Output the (x, y) coordinate of the center of the cell containing the given text.  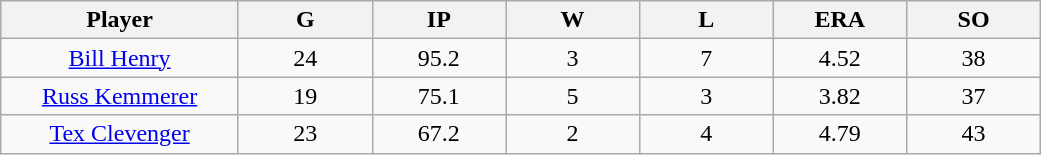
3.82 (840, 96)
23 (305, 134)
24 (305, 58)
G (305, 20)
4 (706, 134)
ERA (840, 20)
SO (974, 20)
Player (120, 20)
95.2 (439, 58)
IP (439, 20)
75.1 (439, 96)
4.79 (840, 134)
43 (974, 134)
4.52 (840, 58)
Russ Kemmerer (120, 96)
7 (706, 58)
37 (974, 96)
67.2 (439, 134)
Tex Clevenger (120, 134)
2 (573, 134)
5 (573, 96)
38 (974, 58)
19 (305, 96)
Bill Henry (120, 58)
W (573, 20)
L (706, 20)
